Locate the cell with the specified text and output its (x, y) center coordinate. 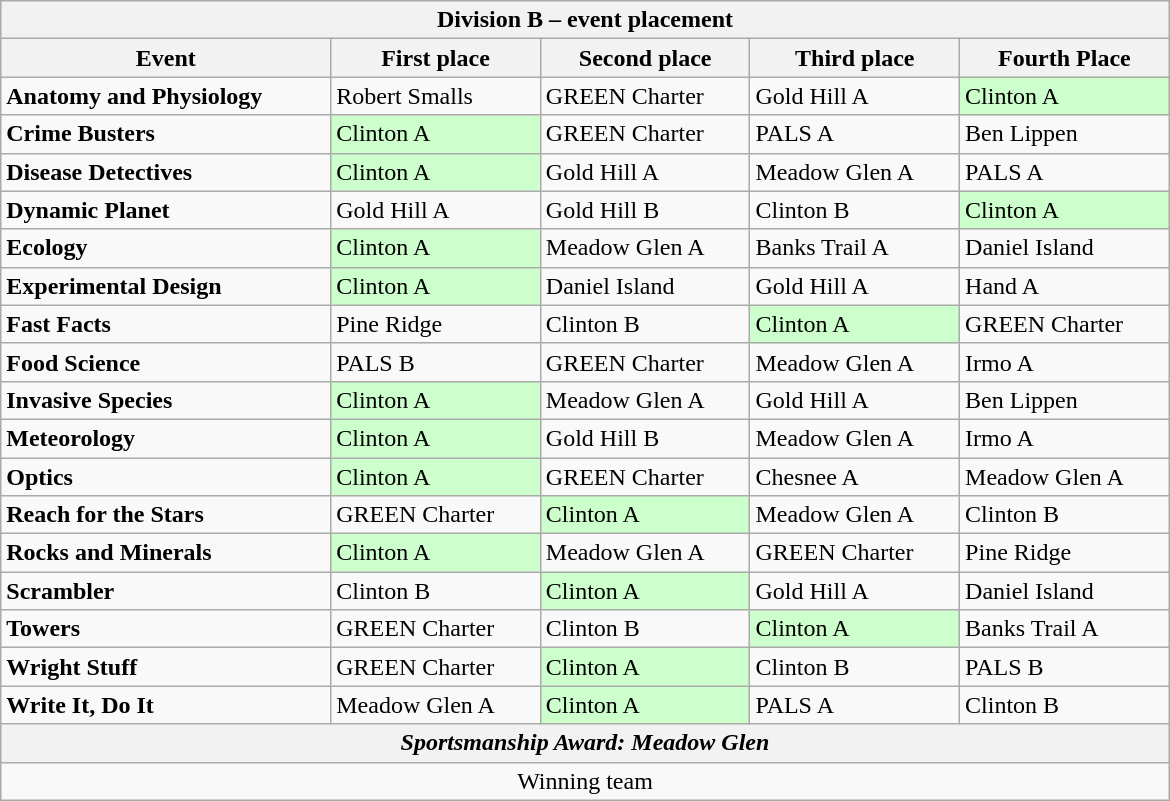
Scrambler (166, 591)
Invasive Species (166, 400)
Event (166, 58)
Towers (166, 629)
Dynamic Planet (166, 210)
Experimental Design (166, 286)
Meteorology (166, 438)
Crime Busters (166, 134)
Optics (166, 477)
Rocks and Minerals (166, 553)
Chesnee A (855, 477)
Write It, Do It (166, 705)
Third place (855, 58)
Fast Facts (166, 324)
Anatomy and Physiology (166, 96)
Ecology (166, 248)
Division B – event placement (585, 20)
Wright Stuff (166, 667)
Hand A (1065, 286)
Fourth Place (1065, 58)
Second place (645, 58)
Sportsmanship Award: Meadow Glen (585, 743)
Reach for the Stars (166, 515)
First place (436, 58)
Disease Detectives (166, 172)
Winning team (585, 781)
Robert Smalls (436, 96)
Food Science (166, 362)
